Locate the cell with the specified text and output its [X, Y] center coordinate. 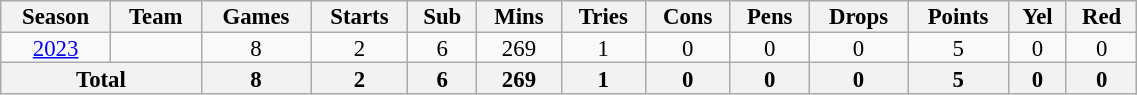
Red [1101, 16]
Total [101, 78]
Tries [603, 16]
Yel [1037, 16]
2023 [56, 48]
Team [156, 16]
Points [958, 16]
Sub [442, 16]
Pens [770, 16]
Cons [688, 16]
Season [56, 16]
Games [256, 16]
Drops [858, 16]
Starts [360, 16]
Mins [520, 16]
